Provide the [x, y] coordinate of the cell's center where the given text is located.  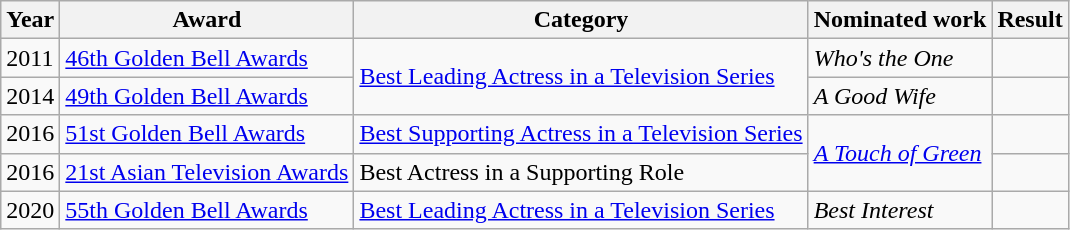
2014 [30, 96]
Year [30, 20]
46th Golden Bell Awards [207, 58]
Category [581, 20]
Award [207, 20]
Result [1030, 20]
Best Supporting Actress in a Television Series [581, 134]
Nominated work [900, 20]
Best Interest [900, 210]
Who's the One [900, 58]
2020 [30, 210]
51st Golden Bell Awards [207, 134]
2011 [30, 58]
49th Golden Bell Awards [207, 96]
A Touch of Green [900, 153]
21st Asian Television Awards [207, 172]
A Good Wife [900, 96]
Best Actress in a Supporting Role [581, 172]
55th Golden Bell Awards [207, 210]
